Determine the [x, y] coordinate at the center of the cell enclosing the given text.  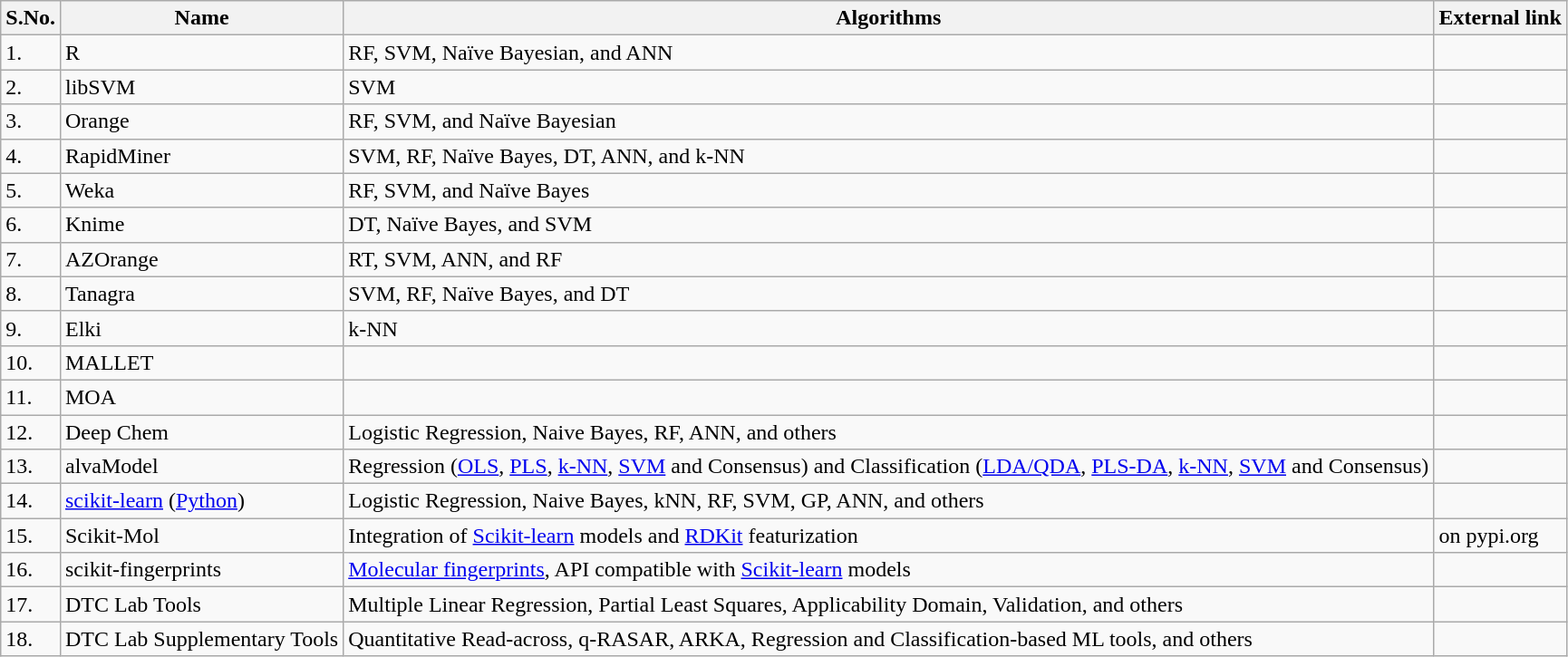
SVM, RF, Naïve Bayes, and DT [888, 294]
7. [31, 259]
Quantitative Read-across, q-RASAR, ARKA, Regression and Classification-based ML tools, and others [888, 639]
5. [31, 190]
alvaModel [201, 467]
MOA [201, 397]
Integration of Scikit-learn models and RDKit featurization [888, 536]
11. [31, 397]
k-NN [888, 328]
10. [31, 362]
Orange [201, 121]
RapidMiner [201, 156]
AZOrange [201, 259]
Logistic Regression, Naive Bayes, RF, ANN, and others [888, 432]
8. [31, 294]
SVM [888, 87]
16. [31, 570]
Scikit-Mol [201, 536]
15. [31, 536]
Logistic Regression, Naive Bayes, kNN, RF, SVM, GP, ANN, and others [888, 501]
14. [31, 501]
Multiple Linear Regression, Partial Least Squares, Applicability Domain, Validation, and others [888, 604]
Tanagra [201, 294]
1. [31, 53]
Algorithms [888, 18]
MALLET [201, 362]
Molecular fingerprints, API compatible with Scikit-learn models [888, 570]
Regression (OLS, PLS, k-NN, SVM and Consensus) and Classification (LDA/QDA, PLS-DA, k-NN, SVM and Consensus) [888, 467]
Knime [201, 225]
RF, SVM, and Naïve Bayesian [888, 121]
scikit-learn (Python) [201, 501]
3. [31, 121]
on pypi.org [1500, 536]
DTC Lab Supplementary Tools [201, 639]
Deep Chem [201, 432]
Name [201, 18]
RT, SVM, ANN, and RF [888, 259]
6. [31, 225]
Elki [201, 328]
4. [31, 156]
RF, SVM, Naïve Bayesian, and ANN [888, 53]
DT, Naïve Bayes, and SVM [888, 225]
SVM, RF, Naïve Bayes, DT, ANN, and k-NN [888, 156]
libSVM [201, 87]
DTC Lab Tools [201, 604]
17. [31, 604]
RF, SVM, and Naïve Bayes [888, 190]
Weka [201, 190]
External link [1500, 18]
2. [31, 87]
scikit-fingerprints [201, 570]
R [201, 53]
18. [31, 639]
12. [31, 432]
13. [31, 467]
9. [31, 328]
S.No. [31, 18]
